Provide the (X, Y) coordinate of the cell's center where the given text is located.  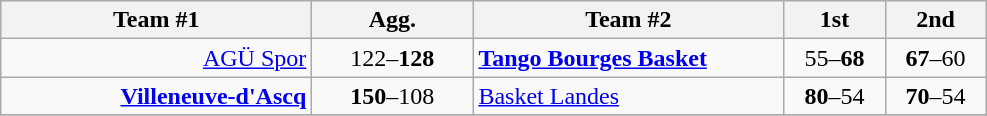
Team #2 (628, 20)
80–54 (834, 96)
67–60 (936, 58)
Villeneuve-d'Ascq (156, 96)
2nd (936, 20)
Tango Bourges Basket (628, 58)
Agg. (392, 20)
70–54 (936, 96)
55–68 (834, 58)
AGÜ Spor (156, 58)
Basket Landes (628, 96)
150–108 (392, 96)
122–128 (392, 58)
Team #1 (156, 20)
1st (834, 20)
